Output the [x, y] coordinate of the center of the cell containing the given text.  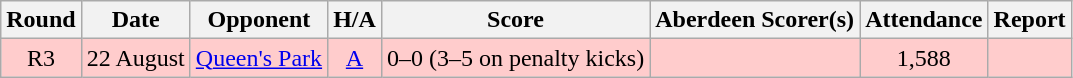
A [355, 58]
Score [515, 20]
Opponent [258, 20]
1,588 [924, 58]
Attendance [924, 20]
Report [1030, 20]
22 August [136, 58]
Aberdeen Scorer(s) [755, 20]
R3 [41, 58]
H/A [355, 20]
Date [136, 20]
0–0 (3–5 on penalty kicks) [515, 58]
Round [41, 20]
Queen's Park [258, 58]
